Determine the (X, Y) coordinate at the center of the cell enclosing the given text.  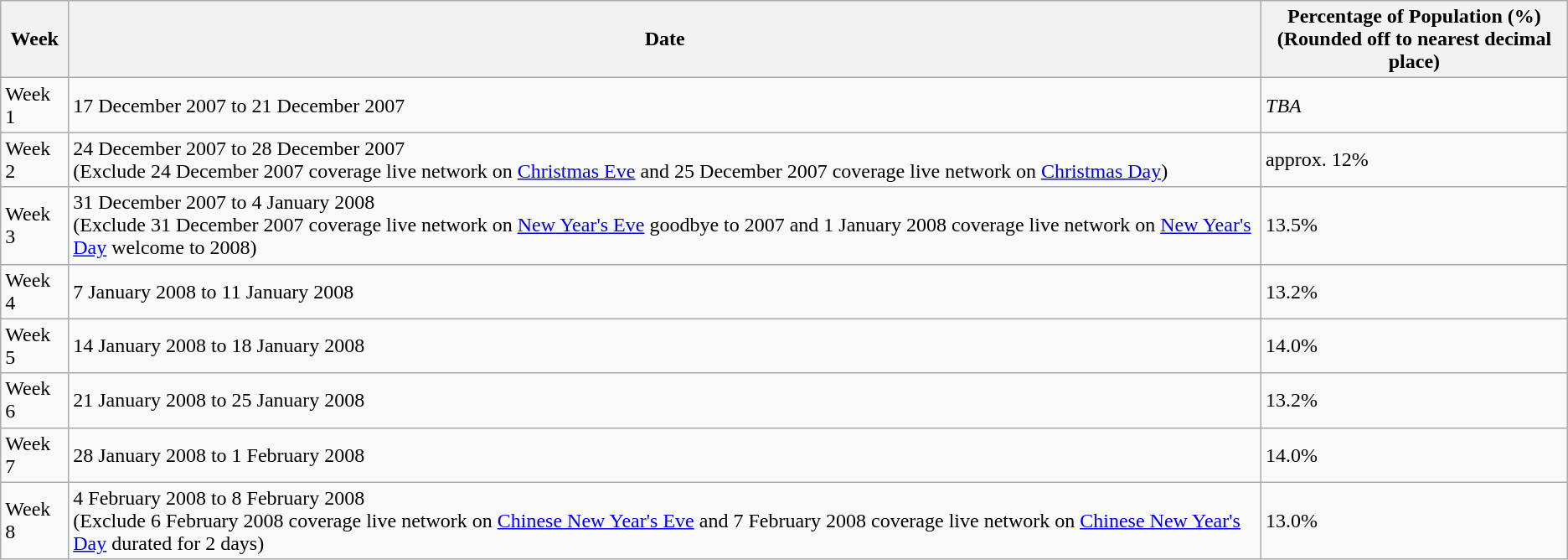
Week 8 (35, 521)
Week 4 (35, 292)
17 December 2007 to 21 December 2007 (665, 106)
Week 3 (35, 226)
21 January 2008 to 25 January 2008 (665, 401)
Week 5 (35, 345)
Week 2 (35, 159)
14 January 2008 to 18 January 2008 (665, 345)
Percentage of Population (%)(Rounded off to nearest decimal place) (1415, 39)
13.0% (1415, 521)
Week 6 (35, 401)
Week 1 (35, 106)
Week 7 (35, 454)
approx. 12% (1415, 159)
28 January 2008 to 1 February 2008 (665, 454)
Date (665, 39)
TBA (1415, 106)
Week (35, 39)
13.5% (1415, 226)
7 January 2008 to 11 January 2008 (665, 292)
